Pinpoint the cell where the given text exists, returning its [x, y] midpoint coordinate. 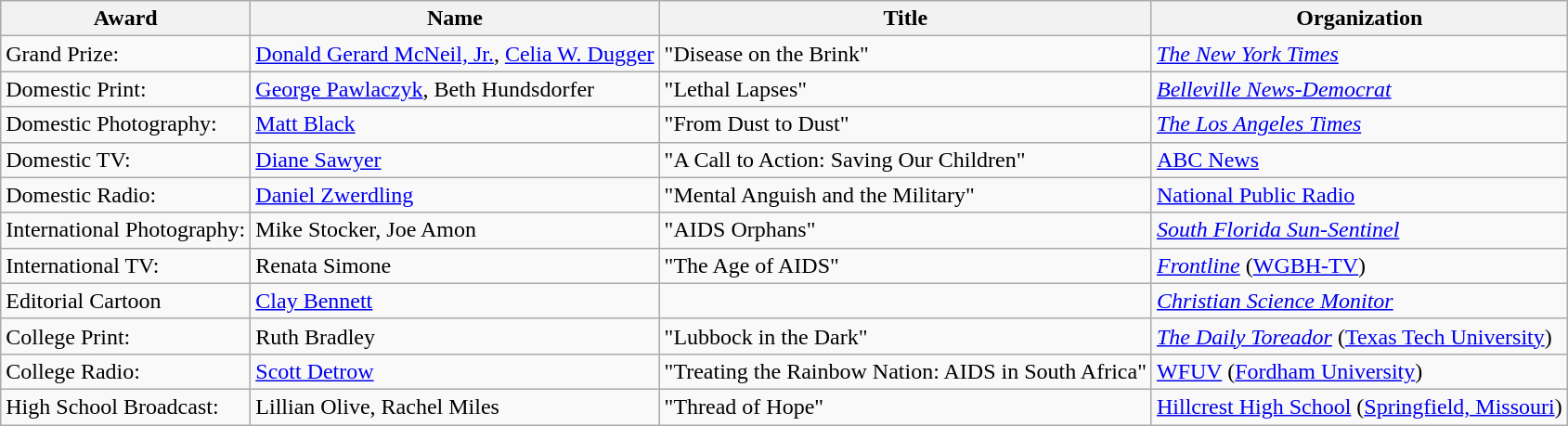
Diane Sawyer [455, 160]
Belleville News-Democrat [1359, 89]
"Treating the Rainbow Nation: AIDS in South Africa" [905, 371]
Matt Black [455, 124]
Clay Bennett [455, 301]
Title [905, 19]
"A Call to Action: Saving Our Children" [905, 160]
Donald Gerard McNeil, Jr., Celia W. Dugger [455, 54]
Scott Detrow [455, 371]
Frontline (WGBH-TV) [1359, 265]
"Thread of Hope" [905, 407]
George Pawlaczyk, Beth Hundsdorfer [455, 89]
South Florida Sun-Sentinel [1359, 230]
College Radio: [126, 371]
Award [126, 19]
The New York Times [1359, 54]
Domestic TV: [126, 160]
Organization [1359, 19]
Editorial Cartoon [126, 301]
High School Broadcast: [126, 407]
Daniel Zwerdling [455, 195]
"Lubbock in the Dark" [905, 336]
International Photography: [126, 230]
"The Age of AIDS" [905, 265]
ABC News [1359, 160]
Grand Prize: [126, 54]
Name [455, 19]
Domestic Print: [126, 89]
The Los Angeles Times [1359, 124]
International TV: [126, 265]
Domestic Radio: [126, 195]
"Lethal Lapses" [905, 89]
National Public Radio [1359, 195]
"Disease on the Brink" [905, 54]
Lillian Olive, Rachel Miles [455, 407]
Renata Simone [455, 265]
Hillcrest High School (Springfield, Missouri) [1359, 407]
"AIDS Orphans" [905, 230]
"From Dust to Dust" [905, 124]
"Mental Anguish and the Military" [905, 195]
The Daily Toreador (Texas Tech University) [1359, 336]
Mike Stocker, Joe Amon [455, 230]
Ruth Bradley [455, 336]
Domestic Photography: [126, 124]
Christian Science Monitor [1359, 301]
College Print: [126, 336]
WFUV (Fordham University) [1359, 371]
